Return [x, y] of the center of cell containing provided text 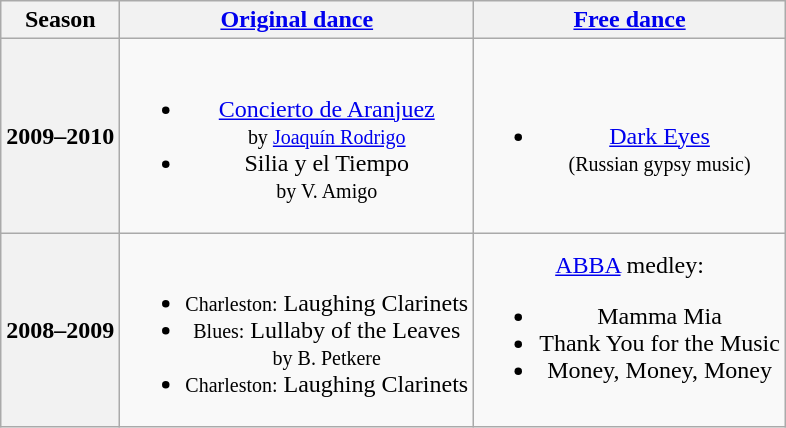
2008–2009 [60, 330]
Dark Eyes (Russian gypsy music) [630, 136]
ABBA medley:Mamma MiaThank You for the MusicMoney, Money, Money [630, 330]
Original dance [297, 20]
Free dance [630, 20]
2009–2010 [60, 136]
Charleston: Laughing ClarinetsBlues: Lullaby of the Leaves by B. Petkere Charleston: Laughing Clarinets [297, 330]
Season [60, 20]
Concierto de Aranjuez by Joaquín Rodrigo Silia y el Tiempo by V. Amigo [297, 136]
